Find where the given text appears and provide that cell's center as [x, y] coordinate. 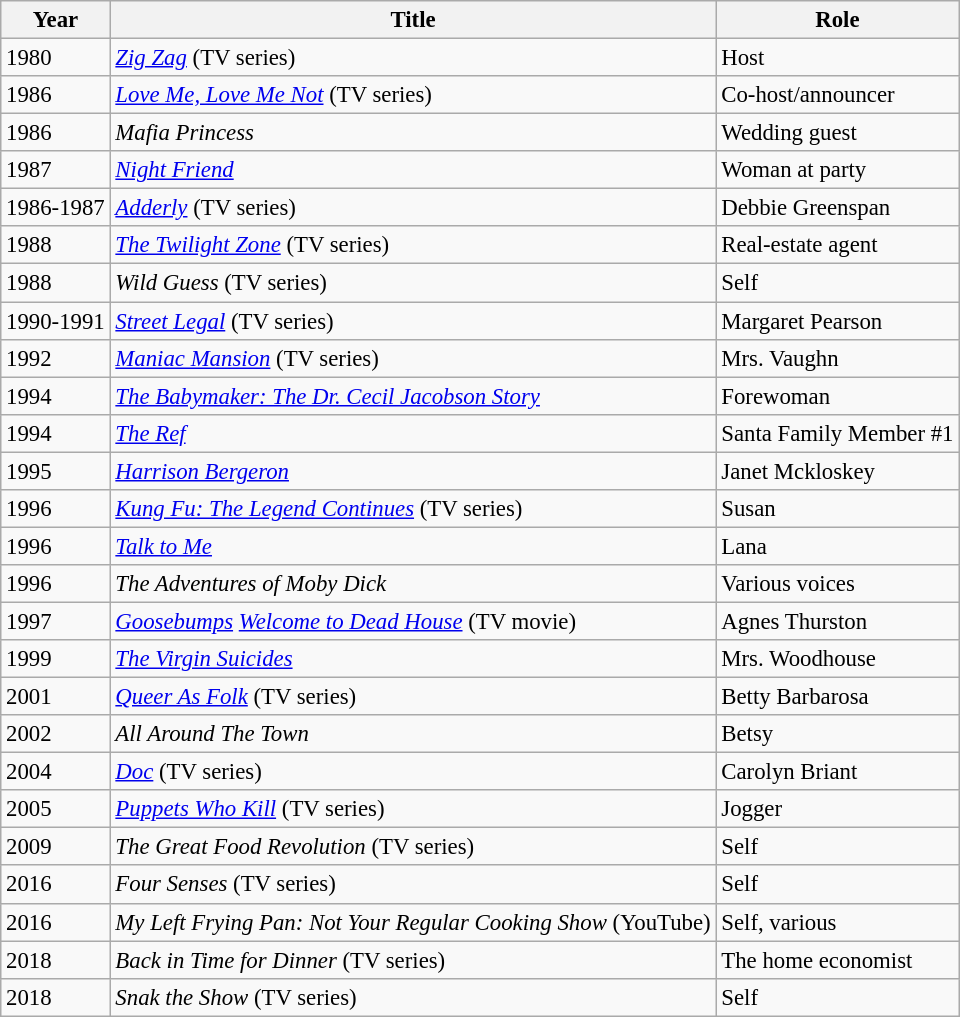
1995 [56, 471]
The Twilight Zone (TV series) [413, 245]
Margaret Pearson [838, 321]
Santa Family Member #1 [838, 433]
1992 [56, 358]
The Ref [413, 433]
Goosebumps Welcome to Dead House (TV movie) [413, 621]
The Great Food Revolution (TV series) [413, 847]
2009 [56, 847]
Lana [838, 546]
Street Legal (TV series) [413, 321]
1987 [56, 170]
Kung Fu: The Legend Continues (TV series) [413, 509]
Betty Barbarosa [838, 697]
All Around The Town [413, 734]
Night Friend [413, 170]
Wedding guest [838, 133]
The Adventures of Moby Dick [413, 584]
Mafia Princess [413, 133]
1999 [56, 659]
Woman at party [838, 170]
Year [56, 20]
Love Me, Love Me Not (TV series) [413, 95]
Role [838, 20]
2001 [56, 697]
Puppets Who Kill (TV series) [413, 809]
2002 [56, 734]
Forewoman [838, 396]
Mrs. Woodhouse [838, 659]
Real-estate agent [838, 245]
1986-1987 [56, 208]
Betsy [838, 734]
The home economist [838, 960]
2004 [56, 772]
Zig Zag (TV series) [413, 58]
Self, various [838, 922]
Agnes Thurston [838, 621]
2005 [56, 809]
Host [838, 58]
Co-host/announcer [838, 95]
1990-1991 [56, 321]
Talk to Me [413, 546]
The Virgin Suicides [413, 659]
Susan [838, 509]
Mrs. Vaughn [838, 358]
Jogger [838, 809]
1980 [56, 58]
Maniac Mansion (TV series) [413, 358]
Debbie Greenspan [838, 208]
Various voices [838, 584]
Back in Time for Dinner (TV series) [413, 960]
Four Senses (TV series) [413, 885]
Carolyn Briant [838, 772]
Snak the Show (TV series) [413, 997]
Harrison Bergeron [413, 471]
Wild Guess (TV series) [413, 283]
Queer As Folk (TV series) [413, 697]
The Babymaker: The Dr. Cecil Jacobson Story [413, 396]
Adderly (TV series) [413, 208]
My Left Frying Pan: Not Your Regular Cooking Show (YouTube) [413, 922]
Doc (TV series) [413, 772]
1997 [56, 621]
Janet Mckloskey [838, 471]
Title [413, 20]
